Search for the cell housing the specified text and yield its (X, Y) center coordinate. 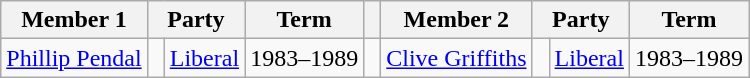
Phillip Pendal (74, 58)
Member 2 (456, 20)
Clive Griffiths (456, 58)
Member 1 (74, 20)
